Output the [X, Y] coordinate of the center of the cell containing the given text.  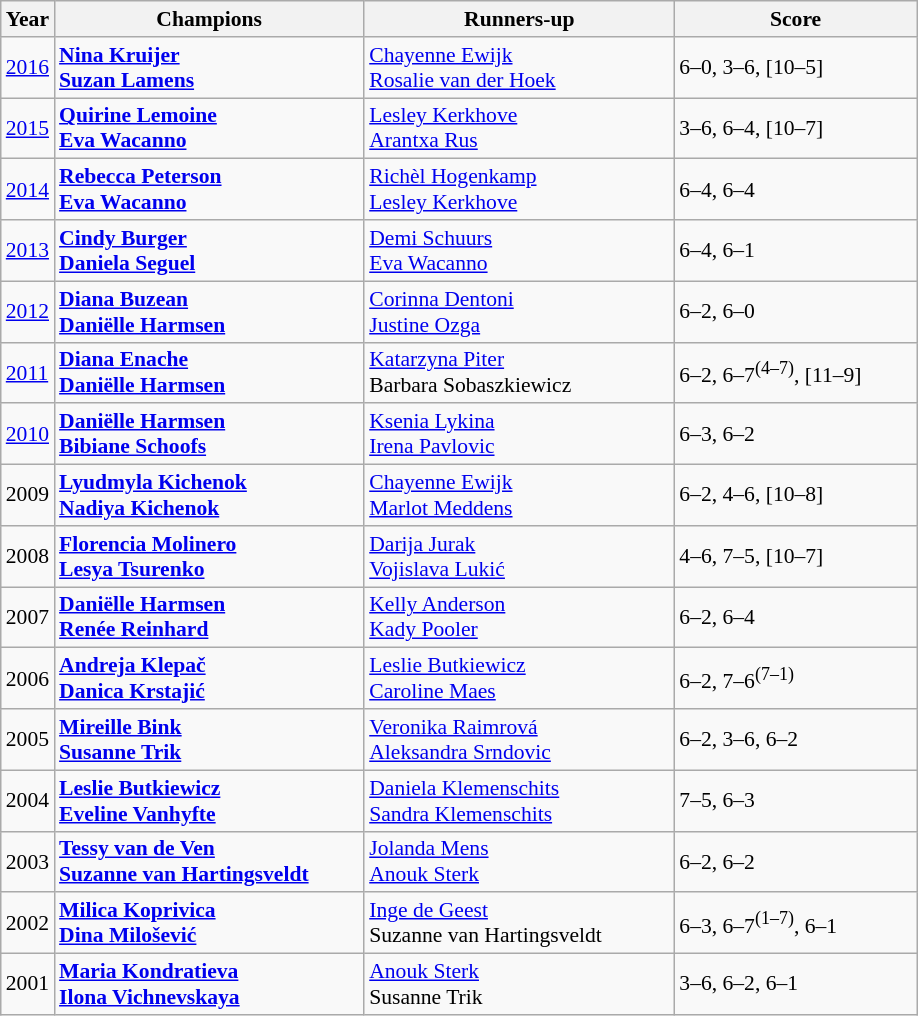
2003 [28, 862]
2015 [28, 128]
6–2, 6–7(4–7), [11–9] [796, 372]
Kelly Anderson Kady Pooler [519, 618]
Veronika Raimrová Aleksandra Srndovic [519, 740]
Milica Koprivica Dina Milošević [209, 924]
Katarzyna Piter Barbara Sobaszkiewicz [519, 372]
Anouk Sterk Susanne Trik [519, 984]
Lesley Kerkhove Arantxa Rus [519, 128]
Darija Jurak Vojislava Lukić [519, 556]
6–2, 4–6, [10–8] [796, 496]
6–2, 6–0 [796, 312]
Champions [209, 19]
Daniëlle Harmsen Renée Reinhard [209, 618]
Year [28, 19]
2007 [28, 618]
Mireille Bink Susanne Trik [209, 740]
Cindy Burger Daniela Seguel [209, 250]
Tessy van de Ven Suzanne van Hartingsveldt [209, 862]
3–6, 6–2, 6–1 [796, 984]
Inge de Geest Suzanne van Hartingsveldt [519, 924]
6–4, 6–4 [796, 190]
Leslie Butkiewicz Caroline Maes [519, 678]
2016 [28, 68]
2002 [28, 924]
Score [796, 19]
2001 [28, 984]
2009 [28, 496]
2008 [28, 556]
Nina Kruijer Suzan Lamens [209, 68]
Daniëlle Harmsen Bibiane Schoofs [209, 434]
Maria Kondratieva Ilona Vichnevskaya [209, 984]
Chayenne Ewijk Rosalie van der Hoek [519, 68]
2013 [28, 250]
6–3, 6–2 [796, 434]
2010 [28, 434]
2005 [28, 740]
Ksenia Lykina Irena Pavlovic [519, 434]
Florencia Molinero Lesya Tsurenko [209, 556]
Daniela Klemenschits Sandra Klemenschits [519, 800]
Rebecca Peterson Eva Wacanno [209, 190]
Runners-up [519, 19]
6–3, 6–7(1–7), 6–1 [796, 924]
7–5, 6–3 [796, 800]
Diana Enache Daniëlle Harmsen [209, 372]
6–2, 6–2 [796, 862]
Chayenne Ewijk Marlot Meddens [519, 496]
Andreja Klepač Danica Krstajić [209, 678]
Diana Buzean Daniëlle Harmsen [209, 312]
Richèl Hogenkamp Lesley Kerkhove [519, 190]
6–0, 3–6, [10–5] [796, 68]
Corinna Dentoni Justine Ozga [519, 312]
Quirine Lemoine Eva Wacanno [209, 128]
6–4, 6–1 [796, 250]
6–2, 6–4 [796, 618]
Jolanda Mens Anouk Sterk [519, 862]
2014 [28, 190]
2006 [28, 678]
2004 [28, 800]
2011 [28, 372]
2012 [28, 312]
Demi Schuurs Eva Wacanno [519, 250]
4–6, 7–5, [10–7] [796, 556]
Leslie Butkiewicz Eveline Vanhyfte [209, 800]
3–6, 6–4, [10–7] [796, 128]
6–2, 3–6, 6–2 [796, 740]
6–2, 7–6(7–1) [796, 678]
Lyudmyla Kichenok Nadiya Kichenok [209, 496]
